Provide the (x, y) coordinate of the cell's center where the given text is located.  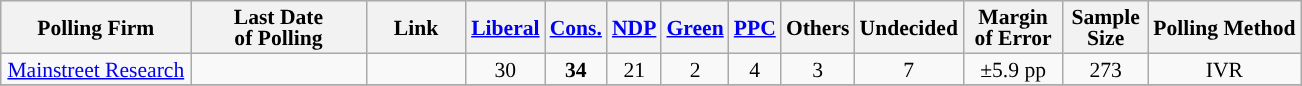
Undecided (909, 27)
NDP (634, 27)
30 (505, 68)
3 (818, 68)
273 (1106, 68)
Marginof Error (1013, 27)
Polling Method (1224, 27)
Mainstreet Research (96, 68)
7 (909, 68)
Others (818, 27)
4 (755, 68)
2 (694, 68)
Last Dateof Polling (278, 27)
Polling Firm (96, 27)
21 (634, 68)
±5.9 pp (1013, 68)
Green (694, 27)
Liberal (505, 27)
IVR (1224, 68)
SampleSize (1106, 27)
PPC (755, 27)
34 (576, 68)
Link (416, 27)
Cons. (576, 27)
